Find where the given text appears and provide that cell's center as (X, Y) coordinate. 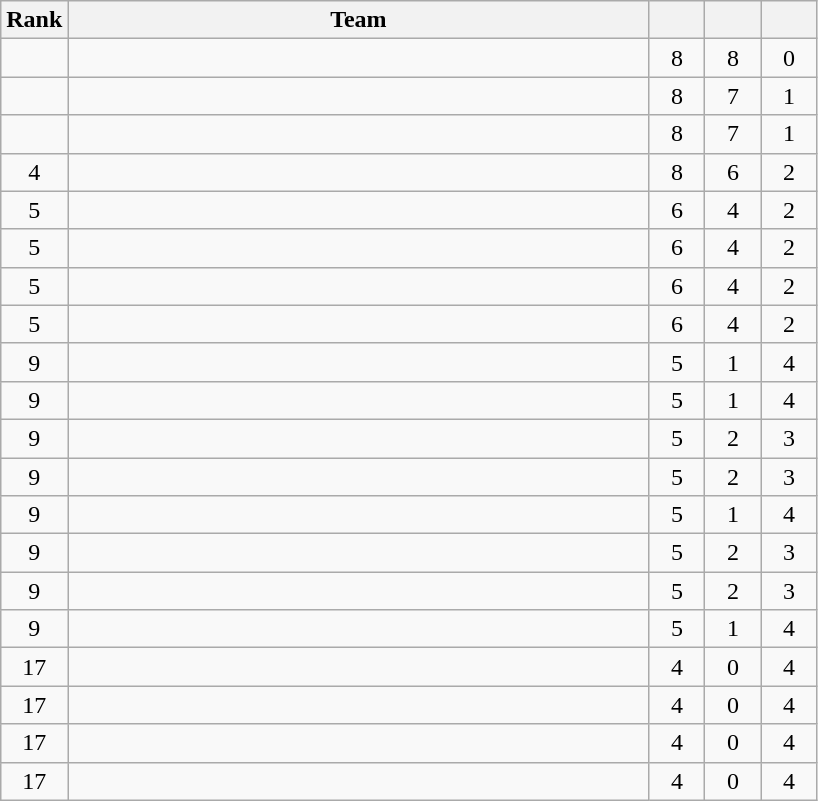
Rank (34, 20)
Team (358, 20)
